Return the [x, y] coordinate for the center point of the cell that contains the specified text.  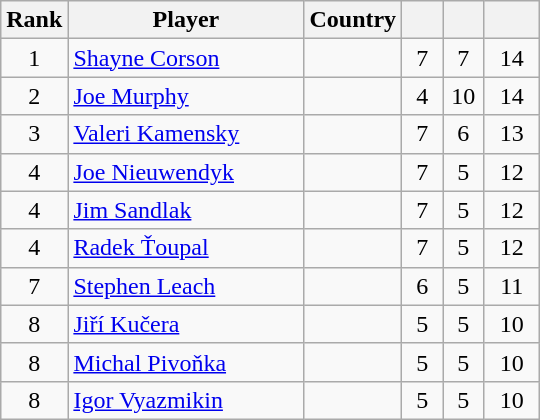
Rank [34, 20]
2 [34, 96]
Stephen Leach [186, 286]
Jiří Kučera [186, 324]
1 [34, 58]
Player [186, 20]
Jim Sandlak [186, 210]
Michal Pivoňka [186, 362]
Country [353, 20]
Joe Nieuwendyk [186, 172]
Valeri Kamensky [186, 134]
11 [512, 286]
3 [34, 134]
Radek Ťoupal [186, 248]
13 [512, 134]
Igor Vyazmikin [186, 400]
Shayne Corson [186, 58]
Joe Murphy [186, 96]
